Search for the cell housing the specified text and yield its [x, y] center coordinate. 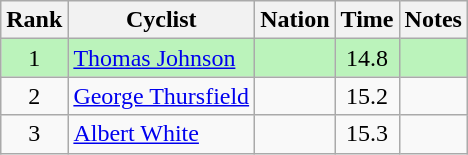
2 [34, 96]
Notes [433, 20]
Thomas Johnson [162, 58]
14.8 [367, 58]
Cyclist [162, 20]
3 [34, 134]
Nation [295, 20]
Rank [34, 20]
George Thursfield [162, 96]
15.2 [367, 96]
1 [34, 58]
15.3 [367, 134]
Albert White [162, 134]
Time [367, 20]
